Identify which cell holds the provided text, then report its [X, Y] central coordinate. 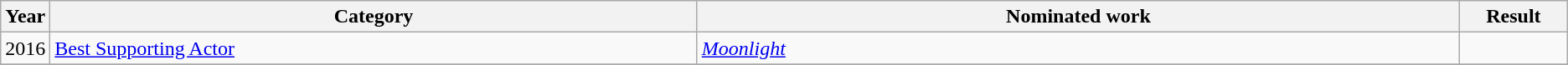
Year [25, 17]
Category [374, 17]
Nominated work [1078, 17]
2016 [25, 48]
Result [1514, 17]
Best Supporting Actor [374, 48]
Moonlight [1078, 48]
